Return the [X, Y] coordinate for the center point of the cell that contains the specified text.  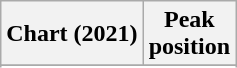
Peakposition [189, 34]
Chart (2021) [72, 34]
